Capture the cell that displays the provided text and extract its (x, y) central coordinate. 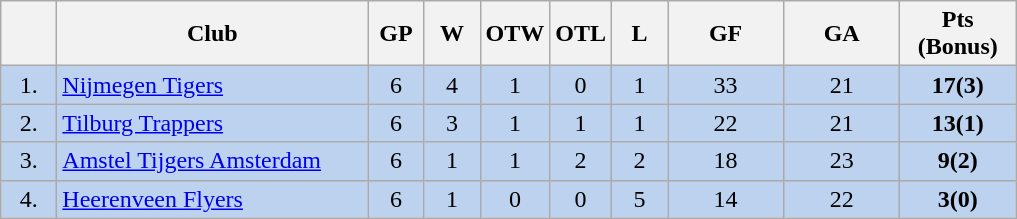
14 (726, 199)
18 (726, 161)
1. (29, 85)
Tilburg Trappers (212, 123)
17(3) (958, 85)
Nijmegen Tigers (212, 85)
W (452, 34)
GF (726, 34)
13(1) (958, 123)
3. (29, 161)
L (640, 34)
GA (842, 34)
2. (29, 123)
4. (29, 199)
OTW (515, 34)
Club (212, 34)
23 (842, 161)
5 (640, 199)
Amstel Tijgers Amsterdam (212, 161)
Heerenveen Flyers (212, 199)
Pts (Bonus) (958, 34)
OTL (581, 34)
3(0) (958, 199)
9(2) (958, 161)
4 (452, 85)
3 (452, 123)
GP (396, 34)
33 (726, 85)
